Output the [X, Y] coordinate of the center of the cell containing the given text.  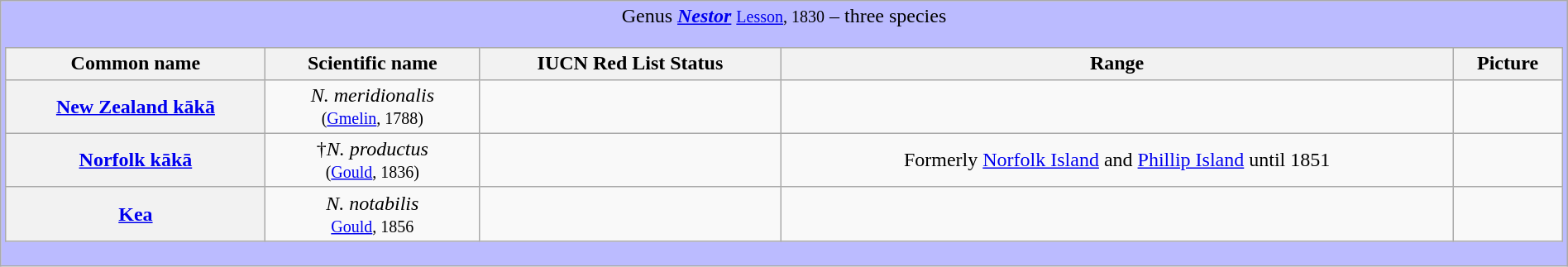
N. meridionalis (Gmelin, 1788) [372, 106]
Formerly Norfolk Island and Phillip Island until 1851 [1116, 160]
Common name [136, 64]
New Zealand kākā [136, 106]
Kea [136, 213]
Picture [1508, 64]
†N. productus (Gould, 1836) [372, 160]
IUCN Red List Status [630, 64]
Range [1116, 64]
Scientific name [372, 64]
Norfolk kākā [136, 160]
N. notabilis Gould, 1856 [372, 213]
